Pinpoint the cell where the given text exists, returning its (x, y) midpoint coordinate. 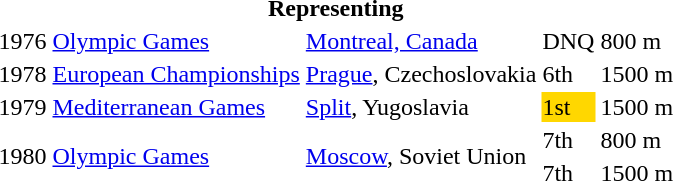
Olympic Games (176, 41)
Split, Yugoslavia (421, 107)
Montreal, Canada (421, 41)
Mediterranean Games (176, 107)
DNQ (568, 41)
European Championships (176, 74)
6th (568, 74)
7th (568, 140)
1st (568, 107)
Prague, Czechoslovakia (421, 74)
